Detect which cell encompasses the target text, then output its (x, y) center coordinate. 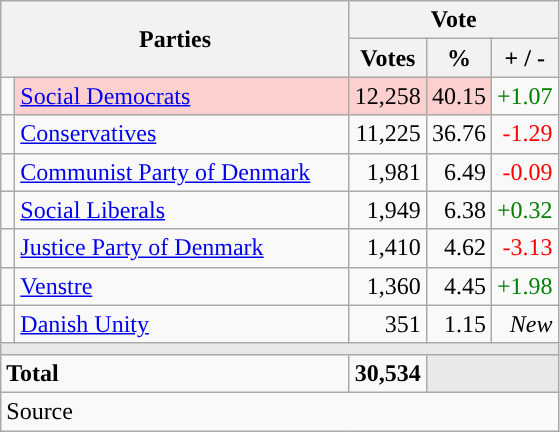
-1.29 (524, 134)
Social Liberals (182, 210)
Justice Party of Denmark (182, 248)
Votes (388, 58)
1,410 (388, 248)
30,534 (388, 373)
-0.09 (524, 172)
Social Democrats (182, 96)
+1.07 (524, 96)
Parties (176, 39)
Venstre (182, 286)
6.38 (458, 210)
1,949 (388, 210)
% (458, 58)
1.15 (458, 324)
1,360 (388, 286)
+0.32 (524, 210)
4.62 (458, 248)
12,258 (388, 96)
Danish Unity (182, 324)
-3.13 (524, 248)
1,981 (388, 172)
Communist Party of Denmark (182, 172)
Total (176, 373)
Source (280, 411)
+ / - (524, 58)
Vote (454, 20)
40.15 (458, 96)
11,225 (388, 134)
4.45 (458, 286)
Conservatives (182, 134)
6.49 (458, 172)
New (524, 324)
351 (388, 324)
+1.98 (524, 286)
36.76 (458, 134)
